Return the [X, Y] coordinate for the center point of the cell that contains the specified text.  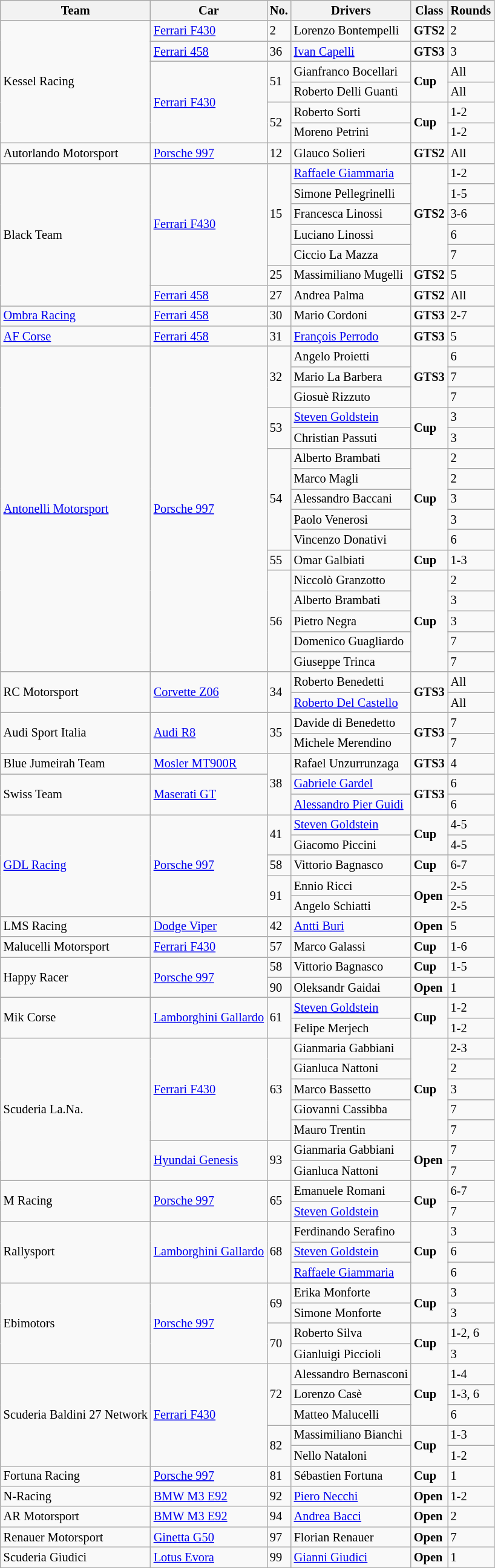
Ennio Ricci [351, 886]
Antti Buri [351, 926]
Gianni Giudici [351, 1557]
69 [279, 1303]
2-7 [471, 316]
54 [279, 499]
Drivers [351, 10]
Mosler MT900R [209, 764]
Roberto Del Castello [351, 703]
Swiss Team [76, 793]
Maserati GT [209, 793]
25 [279, 275]
1-2, 6 [471, 1333]
35 [279, 733]
82 [279, 1445]
Mario Cordoni [351, 316]
Ombra Racing [76, 316]
1-6 [471, 947]
AR Motorsport [76, 1517]
65 [279, 1201]
Davide di Benedetto [351, 723]
Malucelli Motorsport [76, 947]
Ivan Capelli [351, 51]
Gianfranco Bocellari [351, 71]
Kessel Racing [76, 82]
Giuseppe Trinca [351, 662]
Matteo Malucelli [351, 1415]
Alessandro Pier Guidi [351, 804]
Marco Magli [351, 478]
Antonelli Motorsport [76, 509]
92 [279, 1496]
Rounds [471, 10]
No. [279, 10]
Gabriele Gardel [351, 784]
Blue Jumeirah Team [76, 764]
Gianluigi Piccioli [351, 1354]
Scuderia La.Na. [76, 1110]
LMS Racing [76, 926]
Ginetta G50 [209, 1537]
Autorlando Motorsport [76, 153]
Omar Galbiati [351, 560]
Happy Racer [76, 977]
Piero Necchi [351, 1496]
Renauer Motorsport [76, 1537]
Hyundai Genesis [209, 1160]
3-6 [471, 214]
Glauco Solieri [351, 153]
70 [279, 1344]
Marco Galassi [351, 947]
Audi Sport Italia [76, 733]
68 [279, 1252]
Simone Monforte [351, 1313]
Alessandro Baccani [351, 499]
27 [279, 296]
Michele Merendino [351, 743]
N-Racing [76, 1496]
Class [430, 10]
Andrea Bacci [351, 1517]
Massimiliano Mugelli [351, 275]
57 [279, 947]
31 [279, 336]
56 [279, 621]
Black Team [76, 235]
M Racing [76, 1201]
Mauro Trentin [351, 1130]
Francesca Linossi [351, 214]
38 [279, 784]
90 [279, 987]
72 [279, 1394]
53 [279, 427]
61 [279, 1018]
Emanuele Romani [351, 1191]
99 [279, 1557]
Mario La Barbera [351, 377]
Scuderia Giudici [76, 1557]
42 [279, 926]
Roberto Silva [351, 1333]
32 [279, 376]
1-3, 6 [471, 1394]
Erika Monforte [351, 1293]
Andrea Palma [351, 296]
Simone Pellegrinelli [351, 194]
Angelo Schiatti [351, 906]
Pietro Negra [351, 621]
GDL Racing [76, 865]
Roberto Sorti [351, 112]
Team [76, 10]
RC Motorsport [76, 692]
34 [279, 692]
Corvette Z06 [209, 692]
Lorenzo Bontempelli [351, 31]
Mik Corse [76, 1018]
63 [279, 1089]
Ebimotors [76, 1323]
Lorenzo Casè [351, 1394]
41 [279, 834]
Ferdinando Serafino [351, 1232]
Giosuè Rizzuto [351, 397]
81 [279, 1476]
1-4 [471, 1374]
Domenico Guagliardo [351, 642]
93 [279, 1160]
Niccolò Granzotto [351, 581]
Marco Bassetto [351, 1089]
2-3 [471, 1049]
51 [279, 81]
Felipe Merjech [351, 1028]
Rallysport [76, 1252]
Nello Nataloni [351, 1456]
Scuderia Baldini 27 Network [76, 1414]
Giovanni Cassibba [351, 1110]
Moreno Petrini [351, 132]
36 [279, 51]
Audi R8 [209, 733]
AF Corse [76, 336]
Christian Passuti [351, 438]
Car [209, 10]
52 [279, 122]
Oleksandr Gaidai [351, 987]
97 [279, 1537]
Roberto Benedetti [351, 682]
Alessandro Bernasconi [351, 1374]
Fortuna Racing [76, 1476]
94 [279, 1517]
55 [279, 560]
91 [279, 896]
Dodge Viper [209, 926]
Angelo Proietti [351, 356]
Roberto Delli Guanti [351, 92]
Paolo Venerosi [351, 519]
Rafael Unzurrunzaga [351, 764]
Sébastien Fortuna [351, 1476]
12 [279, 153]
4 [471, 764]
Massimiliano Bianchi [351, 1435]
Vincenzo Donativi [351, 539]
Luciano Linossi [351, 235]
Ciccio La Mazza [351, 255]
30 [279, 316]
15 [279, 214]
Florian Renauer [351, 1537]
François Perrodo [351, 336]
Giacomo Piccini [351, 845]
Lotus Evora [209, 1557]
